Pinpoint the cell where the given text exists, returning its [X, Y] midpoint coordinate. 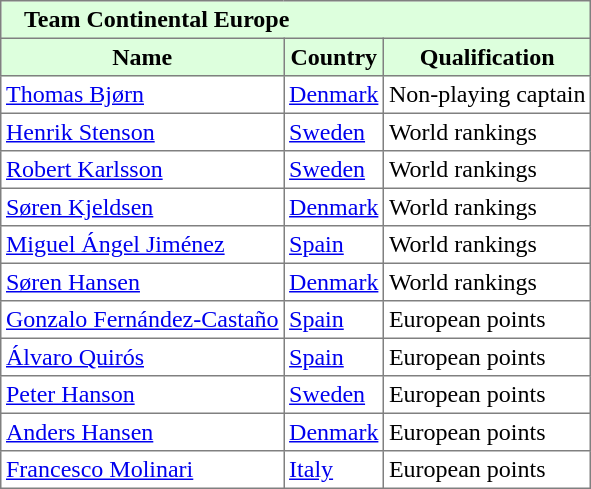
Gonzalo Fernández-Castaño [142, 320]
Álvaro Quirós [142, 357]
Team Continental Europe [296, 20]
Miguel Ángel Jiménez [142, 245]
Italy [334, 470]
Anders Hansen [142, 432]
Robert Karlsson [142, 170]
Country [334, 57]
Francesco Molinari [142, 470]
Henrik Stenson [142, 132]
Thomas Bjørn [142, 95]
Non-playing captain [488, 95]
Qualification [488, 57]
Name [142, 57]
Søren Hansen [142, 282]
Søren Kjeldsen [142, 207]
Peter Hanson [142, 395]
